Identify which cell holds the provided text, then report its (x, y) central coordinate. 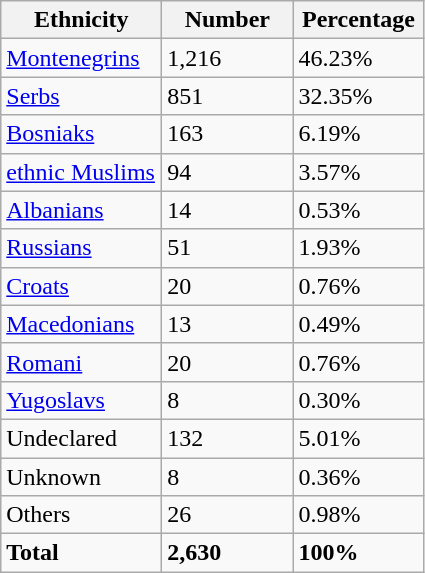
Total (82, 553)
26 (228, 515)
Number (228, 20)
14 (228, 210)
0.30% (358, 400)
Ethnicity (82, 20)
Yugoslavs (82, 400)
13 (228, 324)
163 (228, 134)
ethnic Muslims (82, 172)
6.19% (358, 134)
1,216 (228, 58)
5.01% (358, 438)
94 (228, 172)
100% (358, 553)
Percentage (358, 20)
46.23% (358, 58)
Serbs (82, 96)
Montenegrins (82, 58)
Romani (82, 362)
51 (228, 248)
132 (228, 438)
Macedonians (82, 324)
0.98% (358, 515)
3.57% (358, 172)
2,630 (228, 553)
Albanians (82, 210)
Undeclared (82, 438)
Bosniaks (82, 134)
Unknown (82, 477)
1.93% (358, 248)
Croats (82, 286)
Others (82, 515)
32.35% (358, 96)
0.49% (358, 324)
Russians (82, 248)
0.53% (358, 210)
0.36% (358, 477)
851 (228, 96)
